Capture the cell that displays the provided text and extract its (X, Y) central coordinate. 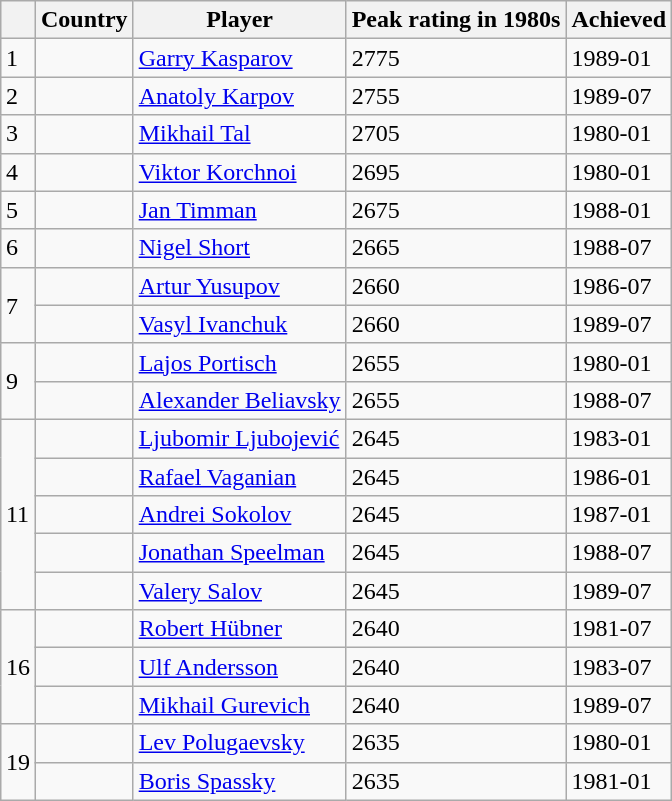
Rafael Vaganian (240, 477)
Mikhail Tal (240, 134)
6 (18, 248)
Vasyl Ivanchuk (240, 324)
Boris Spassky (240, 781)
1981-07 (619, 629)
2675 (456, 210)
Lev Polugaevsky (240, 743)
Achieved (619, 20)
11 (18, 514)
4 (18, 172)
Player (240, 20)
1983-01 (619, 438)
2 (18, 96)
Country (84, 20)
Ulf Andersson (240, 667)
Jan Timman (240, 210)
2755 (456, 96)
Viktor Korchnoi (240, 172)
2665 (456, 248)
Nigel Short (240, 248)
Andrei Sokolov (240, 515)
1987-01 (619, 515)
2695 (456, 172)
1983-07 (619, 667)
Robert Hübner (240, 629)
1988-01 (619, 210)
2705 (456, 134)
5 (18, 210)
1986-07 (619, 286)
Mikhail Gurevich (240, 705)
Anatoly Karpov (240, 96)
Alexander Beliavsky (240, 400)
1986-01 (619, 477)
Ljubomir Ljubojević (240, 438)
1 (18, 58)
2775 (456, 58)
3 (18, 134)
1989-01 (619, 58)
Garry Kasparov (240, 58)
19 (18, 762)
9 (18, 381)
Valery Salov (240, 591)
Artur Yusupov (240, 286)
Jonathan Speelman (240, 553)
7 (18, 305)
16 (18, 667)
1981-01 (619, 781)
Peak rating in 1980s (456, 20)
Lajos Portisch (240, 362)
